Return the (X, Y) coordinate for the center point of the cell that contains the specified text.  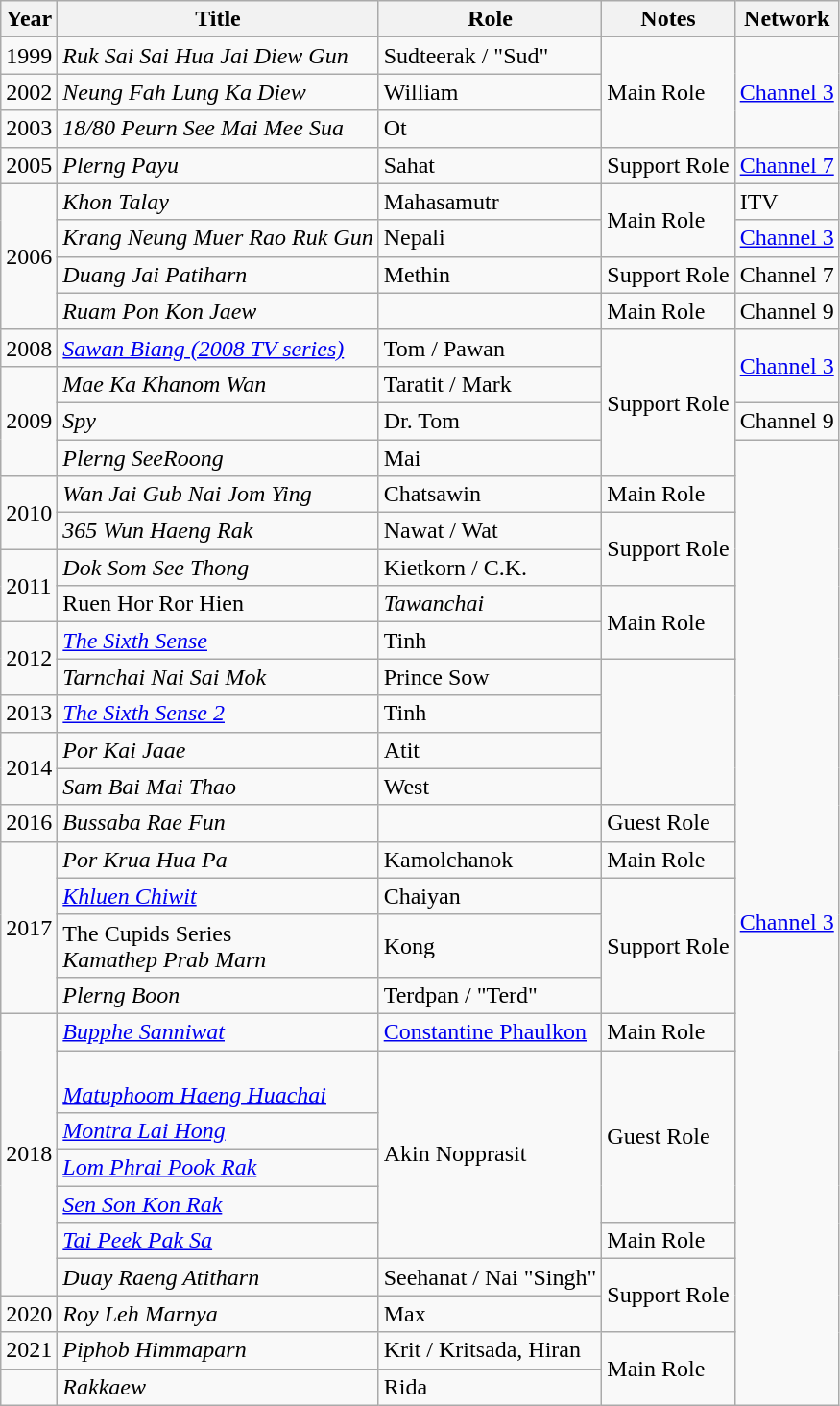
Chatsawin (490, 495)
Seehanat / Nai "Singh" (490, 1277)
Mai (490, 458)
Terdpan / "Terd" (490, 995)
Sen Son Kon Rak (218, 1204)
Sahat (490, 165)
Ruk Sai Sai Hua Jai Diew Gun (218, 56)
2017 (29, 928)
Tarnchai Nai Sai Mok (218, 677)
Nepali (490, 238)
Chaiyan (490, 896)
Bussaba Rae Fun (218, 823)
Methin (490, 275)
2013 (29, 714)
Mahasamutr (490, 202)
Sam Bai Mai Thao (218, 787)
Tai Peek Pak Sa (218, 1241)
Dok Som See Thong (218, 568)
The Sixth Sense 2 (218, 714)
2012 (29, 659)
Year (29, 19)
Nawat / Wat (490, 531)
Roy Leh Marnya (218, 1314)
2018 (29, 1154)
The Sixth Sense (218, 641)
Krit / Kritsada, Hiran (490, 1350)
Sawan Biang (2008 TV series) (218, 348)
Bupphe Sanniwat (218, 1031)
Role (490, 19)
2010 (29, 513)
Ruen Hor Ror Hien (218, 604)
Network (787, 19)
Akin Nopprasit (490, 1154)
Ot (490, 129)
Matuphoom Haeng Huachai (218, 1081)
Plerng Boon (218, 995)
2008 (29, 348)
Kamolchanok (490, 860)
2021 (29, 1350)
ITV (787, 202)
2003 (29, 129)
2005 (29, 165)
Plerng SeeRoong (218, 458)
Rida (490, 1387)
Spy (218, 421)
Lom Phrai Pook Rak (218, 1168)
Por Kai Jaae (218, 750)
Rakkaew (218, 1387)
Wan Jai Gub Nai Jom Ying (218, 495)
365 Wun Haeng Rak (218, 531)
Atit (490, 750)
Dr. Tom (490, 421)
2009 (29, 421)
2014 (29, 768)
Plerng Payu (218, 165)
Taratit / Mark (490, 384)
Tawanchai (490, 604)
Tom / Pawan (490, 348)
2020 (29, 1314)
Sudteerak / "Sud" (490, 56)
West (490, 787)
Title (218, 19)
2011 (29, 586)
2002 (29, 92)
Prince Sow (490, 677)
Ruam Pon Kon Jaew (218, 311)
Montra Lai Hong (218, 1131)
Por Krua Hua Pa (218, 860)
Mae Ka Khanom Wan (218, 384)
William (490, 92)
Constantine Phaulkon (490, 1031)
Khon Talay (218, 202)
Duang Jai Patiharn (218, 275)
Duay Raeng Atitharn (218, 1277)
Piphob Himmaparn (218, 1350)
Neung Fah Lung Ka Diew (218, 92)
2016 (29, 823)
1999 (29, 56)
Kong (490, 945)
Kietkorn / C.K. (490, 568)
Khluen Chiwit (218, 896)
Notes (668, 19)
Max (490, 1314)
Krang Neung Muer Rao Ruk Gun (218, 238)
2006 (29, 256)
The Cupids Series Kamathep Prab Marn (218, 945)
18/80 Peurn See Mai Mee Sua (218, 129)
